Determine the (x, y) coordinate at the center of the cell enclosing the given text.  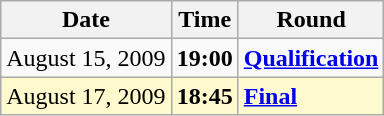
Round (311, 20)
August 17, 2009 (86, 96)
19:00 (204, 58)
August 15, 2009 (86, 58)
Time (204, 20)
Final (311, 96)
Date (86, 20)
Qualification (311, 58)
18:45 (204, 96)
